From the cell containing the given text, extract its center point as [X, Y] coordinate. 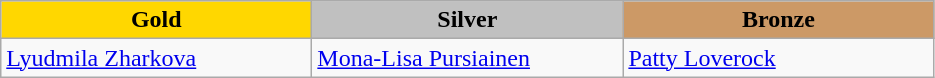
Silver [468, 20]
Mona-Lisa Pursiainen [468, 58]
Gold [156, 20]
Bronze [778, 20]
Patty Loverock [778, 58]
Lyudmila Zharkova [156, 58]
